For the text-containing cell, return its midpoint in [x, y] coordinate format. 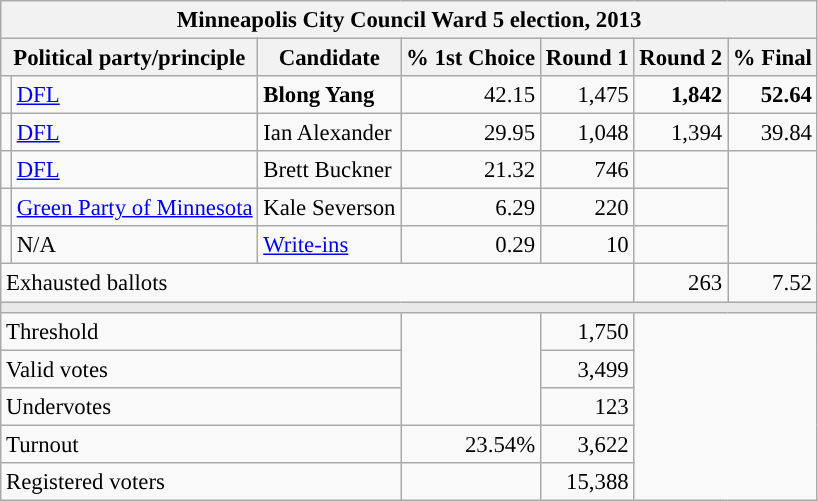
15,388 [587, 482]
6.29 [471, 208]
Blong Yang [330, 95]
Round 2 [681, 58]
Round 1 [587, 58]
Undervotes [201, 406]
Write-ins [330, 245]
Minneapolis City Council Ward 5 election, 2013 [409, 20]
21.32 [471, 170]
10 [587, 245]
1,048 [587, 133]
Brett Buckner [330, 170]
% Final [773, 58]
1,842 [681, 95]
1,394 [681, 133]
% 1st Choice [471, 58]
42.15 [471, 95]
1,475 [587, 95]
23.54% [471, 444]
7.52 [773, 283]
Turnout [201, 444]
Registered voters [201, 482]
220 [587, 208]
263 [681, 283]
N/A [134, 245]
Political party/principle [130, 58]
3,622 [587, 444]
3,499 [587, 369]
39.84 [773, 133]
Valid votes [201, 369]
Threshold [201, 331]
1,750 [587, 331]
123 [587, 406]
746 [587, 170]
Kale Severson [330, 208]
Green Party of Minnesota [134, 208]
Ian Alexander [330, 133]
Exhausted ballots [318, 283]
0.29 [471, 245]
29.95 [471, 133]
52.64 [773, 95]
Candidate [330, 58]
